Detect which cell encompasses the target text, then output its [x, y] center coordinate. 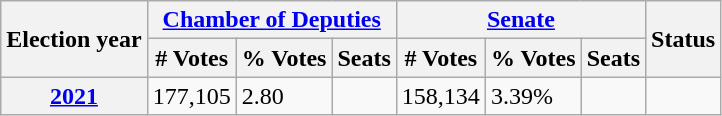
158,134 [440, 96]
2021 [74, 96]
Chamber of Deputies [272, 20]
2.80 [284, 96]
3.39% [533, 96]
Election year [74, 39]
Status [684, 39]
Senate [520, 20]
177,105 [192, 96]
